Provide the [x, y] coordinate of the cell's center where the given text is located.  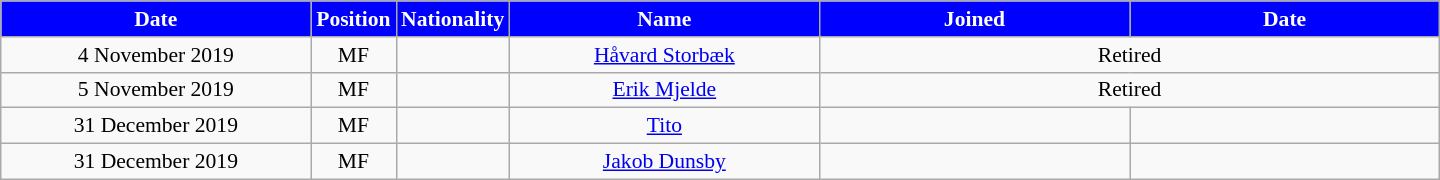
5 November 2019 [156, 90]
Erik Mjelde [664, 90]
4 November 2019 [156, 55]
Jakob Dunsby [664, 162]
Joined [974, 19]
Name [664, 19]
Nationality [452, 19]
Håvard Storbæk [664, 55]
Tito [664, 126]
Position [354, 19]
